For the text-containing cell, return its midpoint in (X, Y) coordinate format. 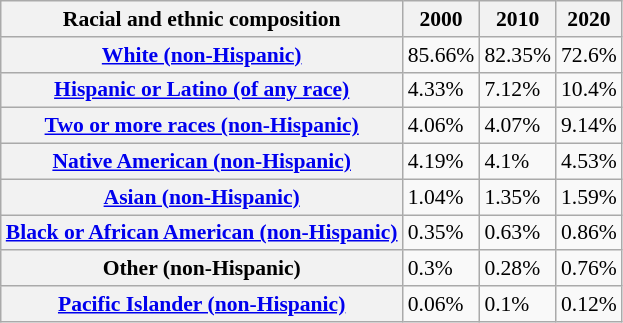
0.35% (442, 233)
1.04% (442, 197)
0.86% (589, 233)
9.14% (589, 126)
Pacific Islander (non-Hispanic) (202, 304)
Two or more races (non-Hispanic) (202, 126)
Asian (non-Hispanic) (202, 197)
White (non-Hispanic) (202, 55)
0.63% (518, 233)
82.35% (518, 55)
4.1% (518, 162)
85.66% (442, 55)
Hispanic or Latino (of any race) (202, 90)
Native American (non-Hispanic) (202, 162)
Black or African American (non-Hispanic) (202, 233)
1.35% (518, 197)
Racial and ethnic composition (202, 19)
2000 (442, 19)
0.28% (518, 269)
0.1% (518, 304)
10.4% (589, 90)
1.59% (589, 197)
4.53% (589, 162)
0.06% (442, 304)
0.12% (589, 304)
4.33% (442, 90)
0.3% (442, 269)
0.76% (589, 269)
72.6% (589, 55)
2010 (518, 19)
4.07% (518, 126)
4.19% (442, 162)
4.06% (442, 126)
7.12% (518, 90)
2020 (589, 19)
Other (non-Hispanic) (202, 269)
